Scan for the cell matching the given text and deliver its (X, Y) coordinate at center. 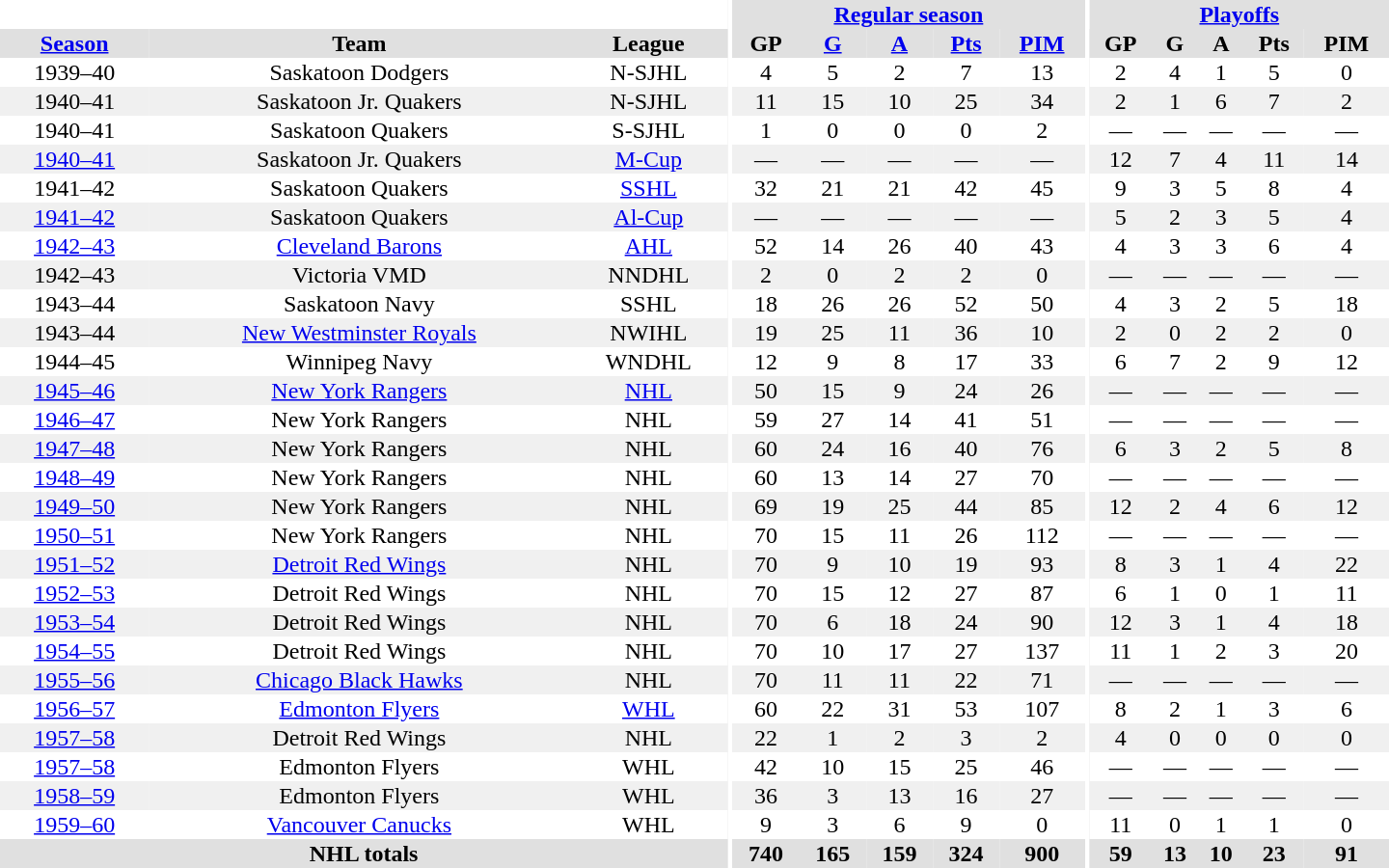
165 (833, 854)
NWIHL (648, 333)
Winnipeg Navy (359, 362)
1950–51 (74, 535)
71 (1042, 680)
New Westminster Royals (359, 333)
1956–57 (74, 709)
S-SJHL (648, 130)
1958–59 (74, 796)
90 (1042, 622)
69 (766, 506)
Playoffs (1239, 14)
1951–52 (74, 564)
44 (967, 506)
53 (967, 709)
Saskatoon Dodgers (359, 72)
137 (1042, 651)
1955–56 (74, 680)
1953–54 (74, 622)
M-Cup (648, 159)
1947–48 (74, 448)
1944–45 (74, 362)
1954–55 (74, 651)
AHL (648, 246)
324 (967, 854)
Saskatoon Navy (359, 304)
43 (1042, 246)
1946–47 (74, 420)
NNDHL (648, 275)
20 (1347, 651)
1948–49 (74, 477)
51 (1042, 420)
1952–53 (74, 593)
NHL totals (364, 854)
Chicago Black Hawks (359, 680)
76 (1042, 448)
Regular season (909, 14)
Cleveland Barons (359, 246)
159 (899, 854)
WNDHL (648, 362)
740 (766, 854)
107 (1042, 709)
41 (967, 420)
1959–60 (74, 825)
85 (1042, 506)
Season (74, 43)
91 (1347, 854)
93 (1042, 564)
34 (1042, 101)
45 (1042, 188)
112 (1042, 535)
31 (899, 709)
33 (1042, 362)
23 (1274, 854)
League (648, 43)
900 (1042, 854)
1939–40 (74, 72)
Team (359, 43)
87 (1042, 593)
1949–50 (74, 506)
32 (766, 188)
Victoria VMD (359, 275)
1945–46 (74, 391)
Vancouver Canucks (359, 825)
46 (1042, 767)
Al-Cup (648, 217)
